Extract the [x, y] coordinate from the center of the cell holding the provided text.  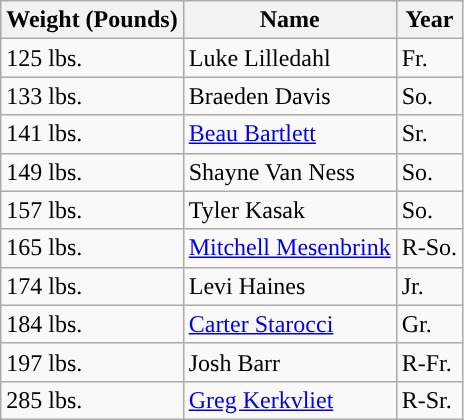
Levi Haines [290, 286]
Tyler Kasak [290, 210]
Carter Starocci [290, 324]
133 lbs. [92, 96]
Luke Lilledahl [290, 58]
Josh Barr [290, 362]
184 lbs. [92, 324]
Name [290, 20]
149 lbs. [92, 172]
Gr. [429, 324]
R-Fr. [429, 362]
197 lbs. [92, 362]
285 lbs. [92, 400]
R-Sr. [429, 400]
Fr. [429, 58]
174 lbs. [92, 286]
Sr. [429, 134]
125 lbs. [92, 58]
R-So. [429, 248]
Braeden Davis [290, 96]
Mitchell Mesenbrink [290, 248]
Greg Kerkvliet [290, 400]
141 lbs. [92, 134]
Weight (Pounds) [92, 20]
Shayne Van Ness [290, 172]
165 lbs. [92, 248]
Beau Bartlett [290, 134]
Jr. [429, 286]
157 lbs. [92, 210]
Year [429, 20]
